From the cell containing the given text, extract its center point as (x, y) coordinate. 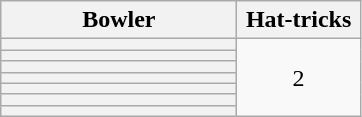
2 (299, 78)
Hat-tricks (299, 20)
Bowler (119, 20)
